Extract the (X, Y) coordinate from the center of the cell holding the provided text.  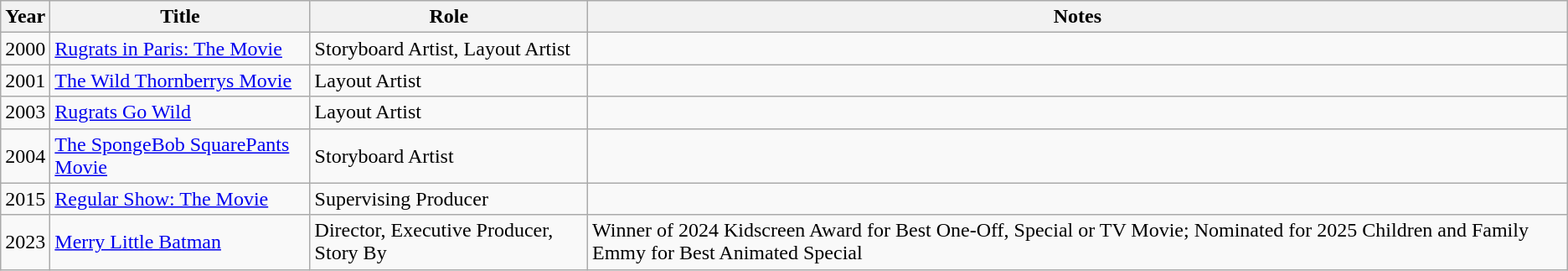
2000 (25, 49)
Storyboard Artist, Layout Artist (449, 49)
The Wild Thornberrys Movie (180, 81)
2003 (25, 112)
Rugrats Go Wild (180, 112)
Regular Show: The Movie (180, 199)
2023 (25, 242)
Title (180, 17)
2015 (25, 199)
Supervising Producer (449, 199)
Merry Little Batman (180, 242)
Director, Executive Producer, Story By (449, 242)
Rugrats in Paris: The Movie (180, 49)
Notes (1077, 17)
2001 (25, 81)
Winner of 2024 Kidscreen Award for Best One-Off, Special or TV Movie; Nominated for 2025 Children and Family Emmy for Best Animated Special (1077, 242)
Role (449, 17)
Year (25, 17)
Storyboard Artist (449, 156)
The SpongeBob SquarePants Movie (180, 156)
2004 (25, 156)
